Pinpoint the cell where the given text exists, returning its (x, y) midpoint coordinate. 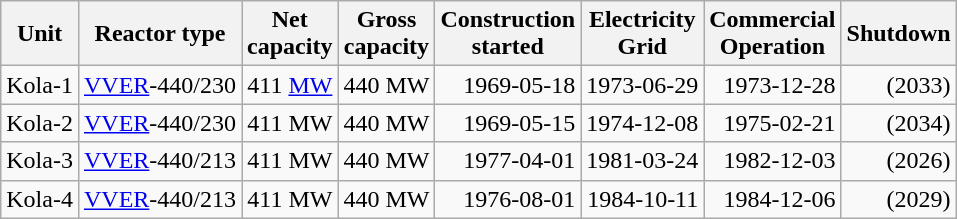
1981-03-24 (642, 161)
1974-12-08 (642, 123)
Kola-3 (40, 161)
Reactor type (160, 34)
1969-05-18 (508, 85)
CommercialOperation (772, 34)
(2026) (898, 161)
1984-12-06 (772, 199)
(2029) (898, 199)
Constructionstarted (508, 34)
Unit (40, 34)
(2033) (898, 85)
Grosscapacity (386, 34)
ElectricityGrid (642, 34)
(2034) (898, 123)
1973-12-28 (772, 85)
Kola-4 (40, 199)
1975-02-21 (772, 123)
1977-04-01 (508, 161)
1976-08-01 (508, 199)
1982-12-03 (772, 161)
1969-05-15 (508, 123)
1973-06-29 (642, 85)
Netcapacity (290, 34)
Shutdown (898, 34)
Kola-1 (40, 85)
1984-10-11 (642, 199)
Kola-2 (40, 123)
